Identify which cell holds the provided text, then report its [x, y] central coordinate. 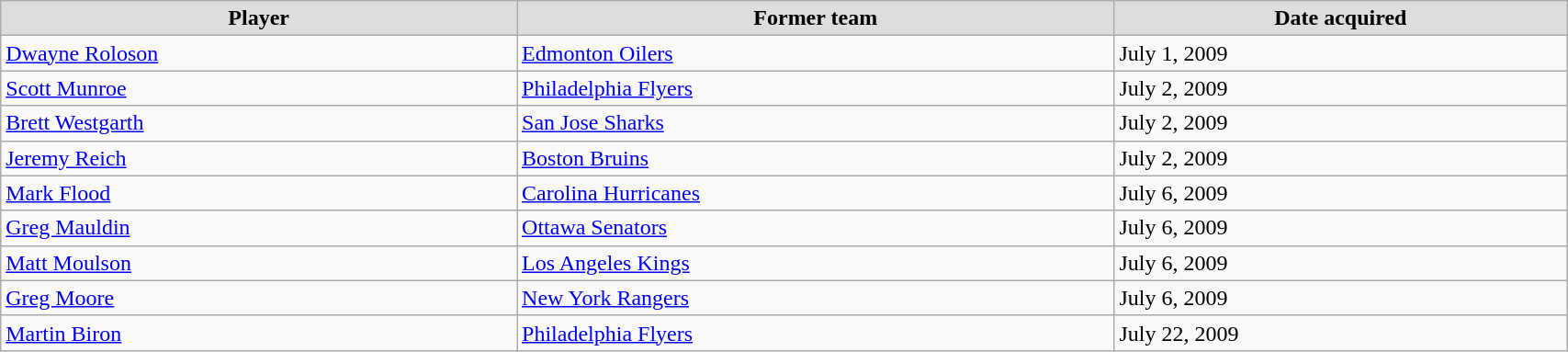
Mark Flood [259, 193]
Scott Munroe [259, 88]
San Jose Sharks [816, 123]
Martin Biron [259, 333]
Los Angeles Kings [816, 263]
Date acquired [1341, 18]
Jeremy Reich [259, 158]
July 22, 2009 [1341, 333]
Former team [816, 18]
Boston Bruins [816, 158]
Ottawa Senators [816, 228]
Player [259, 18]
Brett Westgarth [259, 123]
Dwayne Roloson [259, 53]
New York Rangers [816, 298]
Matt Moulson [259, 263]
July 1, 2009 [1341, 53]
Greg Mauldin [259, 228]
Greg Moore [259, 298]
Edmonton Oilers [816, 53]
Carolina Hurricanes [816, 193]
